Extract the [X, Y] coordinate from the center of the cell holding the provided text.  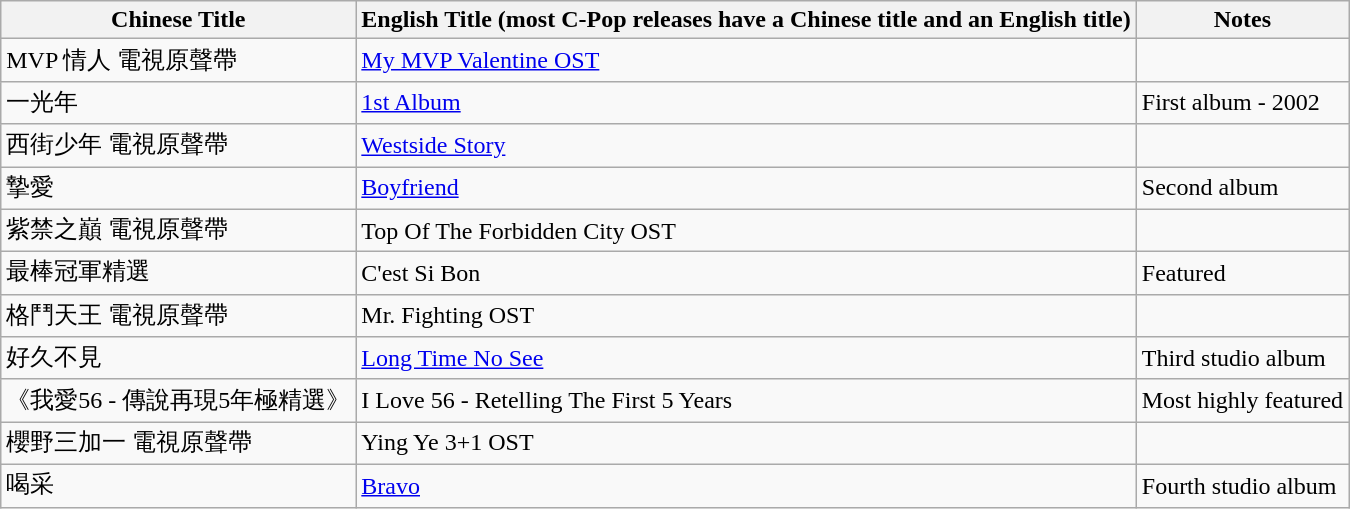
C'est Si Bon [746, 274]
一光年 [178, 102]
Most highly featured [1242, 400]
English Title (most C-Pop releases have a Chinese title and an English title) [746, 20]
西街少年 電視原聲帶 [178, 146]
Bravo [746, 486]
喝采 [178, 486]
My MVP Valentine OST [746, 60]
Mr. Fighting OST [746, 316]
Third studio album [1242, 358]
MVP 情人 電視原聲帶 [178, 60]
Fourth studio album [1242, 486]
摯愛 [178, 188]
好久不見 [178, 358]
Long Time No See [746, 358]
紫禁之巔 電視原聲帶 [178, 230]
Second album [1242, 188]
Ying Ye 3+1 OST [746, 444]
I Love 56 - Retelling The First 5 Years [746, 400]
Boyfriend [746, 188]
《我愛56 - 傳說再現5年極精選》 [178, 400]
Featured [1242, 274]
格鬥天王 電視原聲帶 [178, 316]
櫻野三加一 電視原聲帶 [178, 444]
Westside Story [746, 146]
最棒冠軍精選 [178, 274]
First album - 2002 [1242, 102]
Top Of The Forbidden City OST [746, 230]
Notes [1242, 20]
Chinese Title [178, 20]
1st Album [746, 102]
